Locate the cell with the specified text and output its (X, Y) center coordinate. 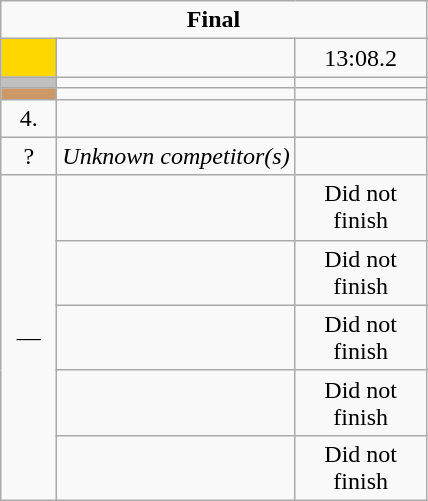
4. (29, 118)
— (29, 338)
Unknown competitor(s) (176, 156)
13:08.2 (360, 58)
Final (214, 20)
? (29, 156)
